Return [X, Y] of the center of cell containing provided text 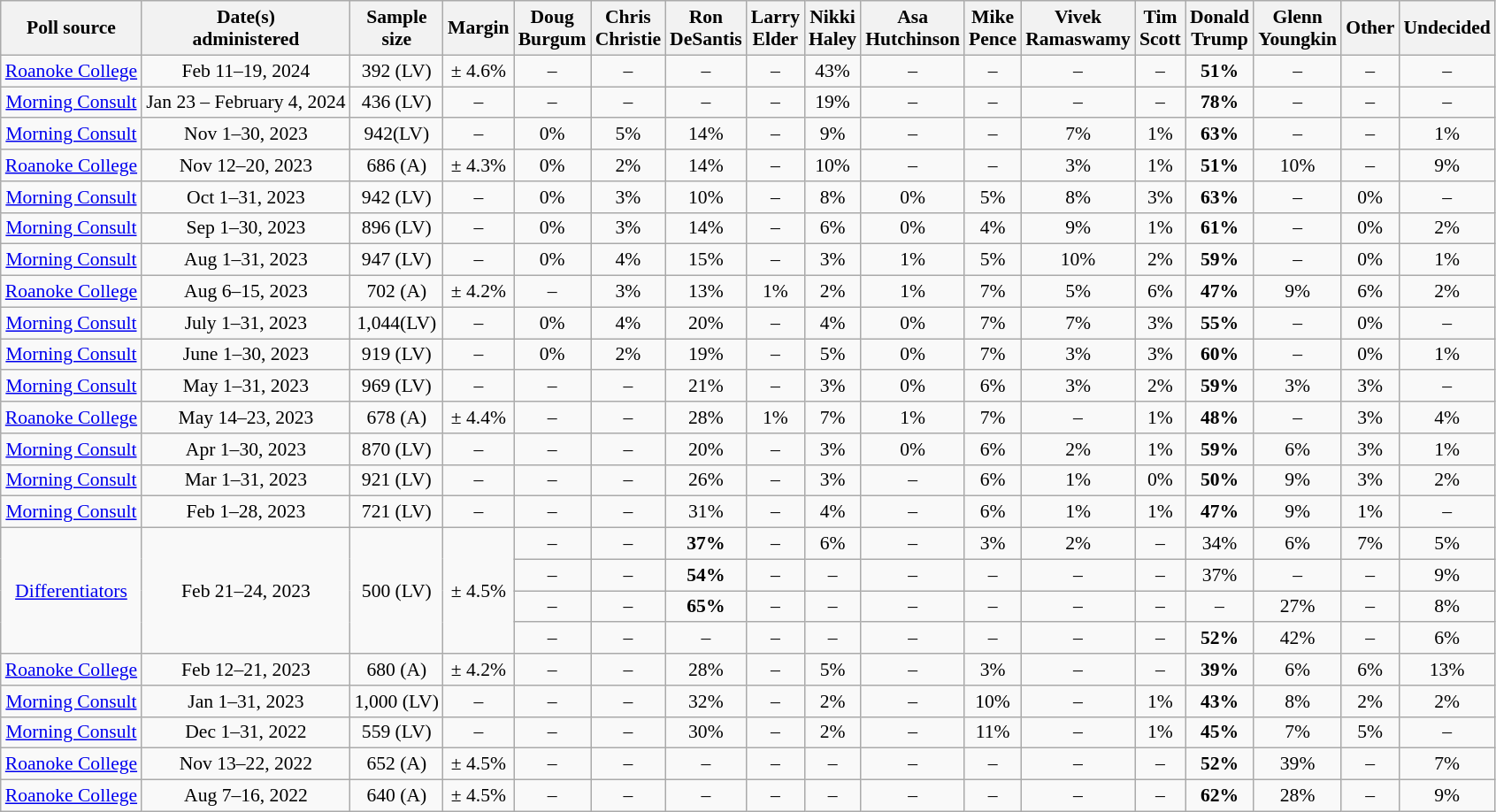
31% [706, 512]
686 (A) [396, 165]
32% [706, 701]
60% [1219, 355]
Other [1369, 28]
Nov 13–22, 2022 [246, 764]
MikePence [993, 28]
RonDeSantis [706, 28]
Mar 1–31, 2023 [246, 480]
± 4.6% [479, 71]
921 (LV) [396, 480]
559 (LV) [396, 732]
50% [1219, 480]
Aug 7–16, 2022 [246, 796]
34% [1219, 544]
870 (LV) [396, 449]
896 (LV) [396, 228]
678 (A) [396, 417]
AsaHutchinson [913, 28]
VivekRamaswamy [1078, 28]
± 4.3% [479, 165]
640 (A) [396, 796]
LarryElder [775, 28]
May 1–31, 2023 [246, 387]
45% [1219, 732]
ChrisChristie [628, 28]
GlennYoungkin [1297, 28]
27% [1297, 607]
11% [993, 732]
1,044(LV) [396, 323]
Date(s)administered [246, 28]
30% [706, 732]
78% [1219, 103]
± 4.4% [479, 417]
Sep 1–30, 2023 [246, 228]
DougBurgum [552, 28]
Poll source [71, 28]
Nov 1–30, 2023 [246, 134]
392 (LV) [396, 71]
Jan 1–31, 2023 [246, 701]
Samplesize [396, 28]
Undecided [1446, 28]
DonaldTrump [1219, 28]
Feb 11–19, 2024 [246, 71]
1,000 (LV) [396, 701]
Jan 23 – February 4, 2024 [246, 103]
62% [1219, 796]
652 (A) [396, 764]
969 (LV) [396, 387]
26% [706, 480]
Nov 12–20, 2023 [246, 165]
May 14–23, 2023 [246, 417]
Feb 1–28, 2023 [246, 512]
61% [1219, 228]
Aug 1–31, 2023 [246, 260]
947 (LV) [396, 260]
702 (A) [396, 292]
48% [1219, 417]
65% [706, 607]
15% [706, 260]
NikkiHaley [832, 28]
919 (LV) [396, 355]
Margin [479, 28]
680 (A) [396, 670]
Differentiators [71, 591]
Dec 1–31, 2022 [246, 732]
721 (LV) [396, 512]
Apr 1–30, 2023 [246, 449]
21% [706, 387]
June 1–30, 2023 [246, 355]
55% [1219, 323]
TimScott [1161, 28]
42% [1297, 639]
Feb 12–21, 2023 [246, 670]
500 (LV) [396, 591]
436 (LV) [396, 103]
Feb 21–24, 2023 [246, 591]
Oct 1–31, 2023 [246, 197]
54% [706, 575]
July 1–31, 2023 [246, 323]
942 (LV) [396, 197]
Aug 6–15, 2023 [246, 292]
942(LV) [396, 134]
